Return the (x, y) coordinate for the center point of the cell that contains the specified text.  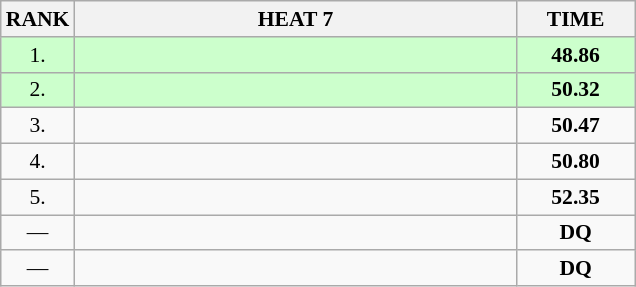
48.86 (576, 55)
1. (38, 55)
50.80 (576, 162)
2. (38, 90)
3. (38, 126)
52.35 (576, 197)
50.47 (576, 126)
4. (38, 162)
HEAT 7 (295, 19)
RANK (38, 19)
TIME (576, 19)
5. (38, 197)
50.32 (576, 90)
